Search for the cell housing the specified text and yield its (x, y) center coordinate. 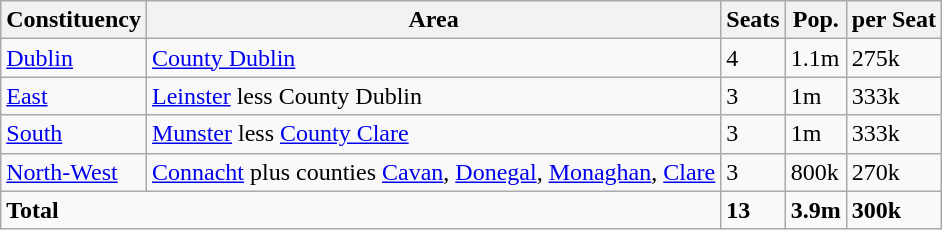
Connacht plus counties Cavan, Donegal, Monaghan, Clare (433, 172)
East (74, 96)
800k (816, 172)
Munster less County Clare (433, 134)
Seats (753, 20)
3.9m (816, 210)
Constituency (74, 20)
Total (361, 210)
1.1m (816, 58)
4 (753, 58)
300k (894, 210)
County Dublin (433, 58)
13 (753, 210)
North-West (74, 172)
270k (894, 172)
per Seat (894, 20)
Leinster less County Dublin (433, 96)
Pop. (816, 20)
275k (894, 58)
Dublin (74, 58)
South (74, 134)
Area (433, 20)
